Return the (X, Y) coordinate for the center point of the cell that contains the specified text.  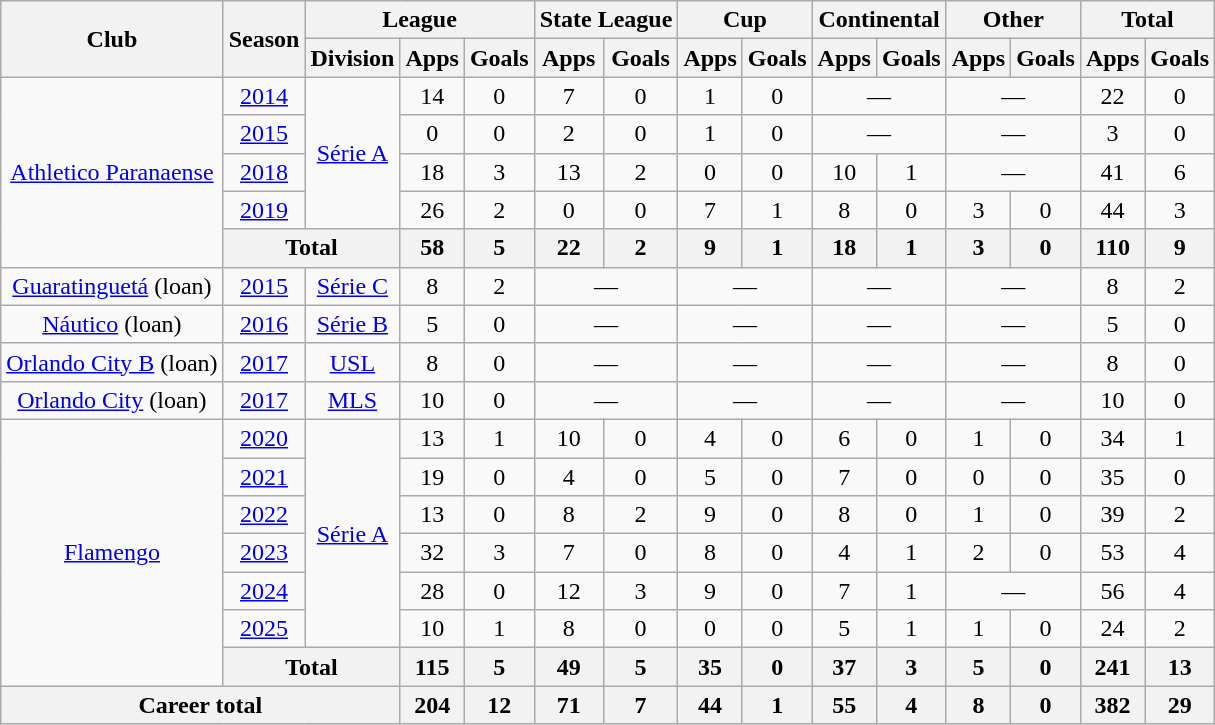
24 (1112, 629)
110 (1112, 248)
41 (1112, 172)
State League (606, 20)
58 (432, 248)
53 (1112, 553)
Orlando City (loan) (112, 400)
Guaratinguetá (loan) (112, 286)
241 (1112, 667)
Career total (200, 705)
2019 (264, 210)
2021 (264, 477)
USL (352, 362)
Club (112, 39)
Náutico (loan) (112, 324)
League (420, 20)
32 (432, 553)
Athletico Paranaense (112, 172)
34 (1112, 438)
115 (432, 667)
Série B (352, 324)
49 (568, 667)
19 (432, 477)
14 (432, 96)
26 (432, 210)
2024 (264, 591)
Orlando City B (loan) (112, 362)
39 (1112, 515)
2016 (264, 324)
28 (432, 591)
Flamengo (112, 552)
2018 (264, 172)
382 (1112, 705)
2020 (264, 438)
2022 (264, 515)
Other (1013, 20)
MLS (352, 400)
71 (568, 705)
Season (264, 39)
55 (844, 705)
56 (1112, 591)
37 (844, 667)
204 (432, 705)
2025 (264, 629)
Continental (879, 20)
29 (1180, 705)
Cup (745, 20)
Division (352, 58)
2023 (264, 553)
Série C (352, 286)
2014 (264, 96)
